Scan for the cell matching the given text and deliver its [x, y] coordinate at center. 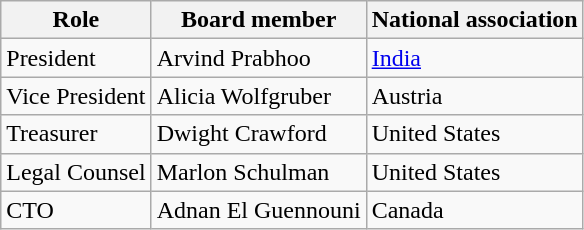
Dwight Crawford [258, 134]
President [76, 58]
Legal Counsel [76, 172]
National association [474, 20]
India [474, 58]
Adnan El Guennouni [258, 210]
Board member [258, 20]
Marlon Schulman [258, 172]
CTO [76, 210]
Alicia Wolfgruber [258, 96]
Treasurer [76, 134]
Vice President [76, 96]
Canada [474, 210]
Arvind Prabhoo [258, 58]
Austria [474, 96]
Role [76, 20]
